Pinpoint the cell where the given text exists, returning its (x, y) midpoint coordinate. 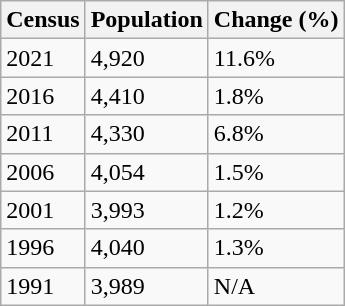
1.3% (276, 248)
4,040 (146, 248)
Population (146, 20)
3,989 (146, 286)
Change (%) (276, 20)
3,993 (146, 210)
2016 (43, 96)
1991 (43, 286)
2021 (43, 58)
4,410 (146, 96)
N/A (276, 286)
1.5% (276, 172)
4,920 (146, 58)
2011 (43, 134)
4,330 (146, 134)
Census (43, 20)
4,054 (146, 172)
1.8% (276, 96)
2001 (43, 210)
11.6% (276, 58)
6.8% (276, 134)
2006 (43, 172)
1.2% (276, 210)
1996 (43, 248)
